Return (x, y) of the center of cell containing provided text 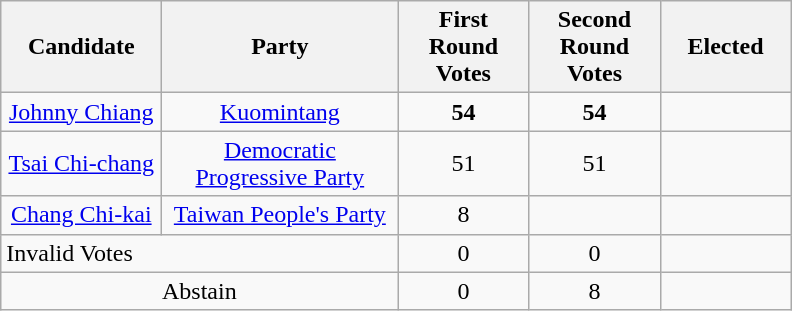
Invalid Votes (200, 253)
Chang Chi-kai (82, 215)
Elected (726, 47)
First Round Votes (464, 47)
Candidate (82, 47)
Taiwan People's Party (280, 215)
Abstain (200, 291)
Johnny Chiang (82, 112)
Democratic Progressive Party (280, 164)
Kuomintang (280, 112)
Second Round Votes (594, 47)
Tsai Chi-chang (82, 164)
Party (280, 47)
